Determine the [X, Y] coordinate at the center of the cell enclosing the given text.  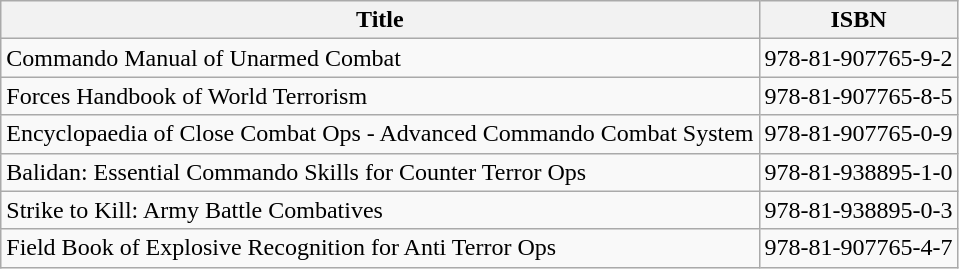
978-81-907765-4-7 [858, 248]
Forces Handbook of World Terrorism [380, 96]
978-81-938895-0-3 [858, 210]
978-81-907765-9-2 [858, 58]
Field Book of Explosive Recognition for Anti Terror Ops [380, 248]
ISBN [858, 20]
978-81-907765-0-9 [858, 134]
978-81-938895-1-0 [858, 172]
Encyclopaedia of Close Combat Ops - Advanced Commando Combat System [380, 134]
Commando Manual of Unarmed Combat [380, 58]
978-81-907765-8-5 [858, 96]
Strike to Kill: Army Battle Combatives [380, 210]
Title [380, 20]
Balidan: Essential Commando Skills for Counter Terror Ops [380, 172]
